Extract the [X, Y] coordinate from the center of the cell holding the provided text.  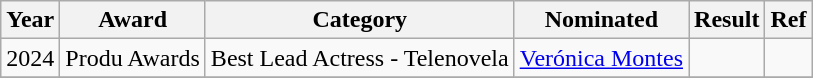
Year [30, 20]
Result [727, 20]
2024 [30, 58]
Category [360, 20]
Nominated [601, 20]
Verónica Montes [601, 58]
Ref [788, 20]
Best Lead Actress - Telenovela [360, 58]
Produ Awards [133, 58]
Award [133, 20]
